Locate the cell with the specified text and output its [x, y] center coordinate. 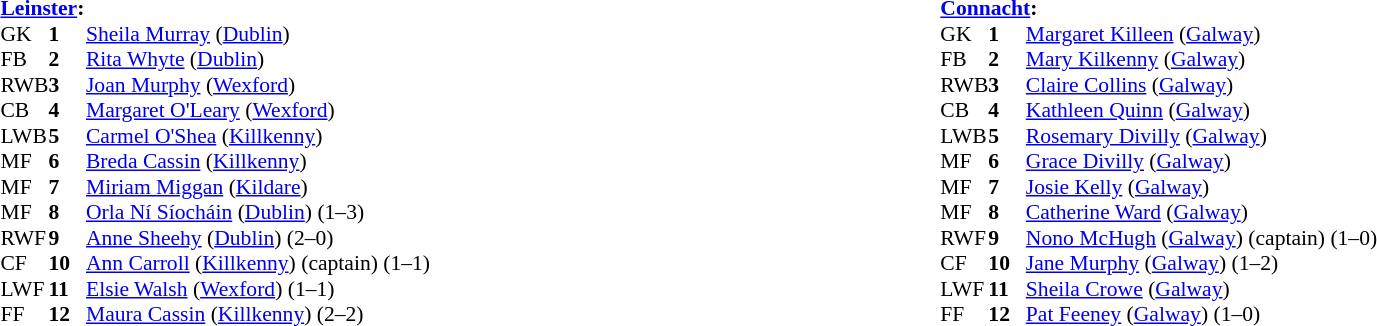
Kathleen Quinn (Galway) [1202, 111]
Claire Collins (Galway) [1202, 85]
Carmel O'Shea (Killkenny) [258, 136]
Orla Ní Síocháin (Dublin) (1–3) [258, 213]
Sheila Crowe (Galway) [1202, 289]
Breda Cassin (Killkenny) [258, 161]
Rosemary Divilly (Galway) [1202, 136]
Margaret Killeen (Galway) [1202, 34]
Ann Carroll (Killkenny) (captain) (1–1) [258, 263]
Jane Murphy (Galway) (1–2) [1202, 263]
Nono McHugh (Galway) (captain) (1–0) [1202, 238]
Grace Divilly (Galway) [1202, 161]
Rita Whyte (Dublin) [258, 59]
Catherine Ward (Galway) [1202, 213]
Margaret O'Leary (Wexford) [258, 111]
Mary Kilkenny (Galway) [1202, 59]
Josie Kelly (Galway) [1202, 187]
Sheila Murray (Dublin) [258, 34]
Miriam Miggan (Kildare) [258, 187]
Anne Sheehy (Dublin) (2–0) [258, 238]
Elsie Walsh (Wexford) (1–1) [258, 289]
Joan Murphy (Wexford) [258, 85]
